Locate the cell with the specified text and output its (x, y) center coordinate. 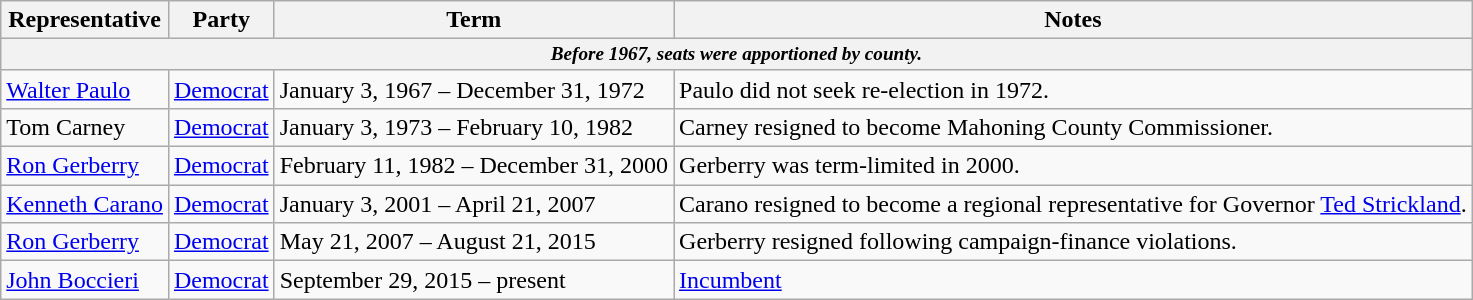
Walter Paulo (85, 89)
January 3, 2001 – April 21, 2007 (474, 204)
February 11, 1982 – December 31, 2000 (474, 166)
Gerberry was term-limited in 2000. (1074, 166)
John Boccieri (85, 280)
Tom Carney (85, 128)
Kenneth Carano (85, 204)
Carney resigned to become Mahoning County Commissioner. (1074, 128)
Carano resigned to become a regional representative for Governor Ted Strickland. (1074, 204)
May 21, 2007 – August 21, 2015 (474, 242)
Before 1967, seats were apportioned by county. (736, 55)
September 29, 2015 – present (474, 280)
Incumbent (1074, 280)
Paulo did not seek re-election in 1972. (1074, 89)
January 3, 1967 – December 31, 1972 (474, 89)
Term (474, 20)
Notes (1074, 20)
Gerberry resigned following campaign-finance violations. (1074, 242)
Party (221, 20)
Representative (85, 20)
January 3, 1973 – February 10, 1982 (474, 128)
